Return [X, Y] of the center of cell containing provided text 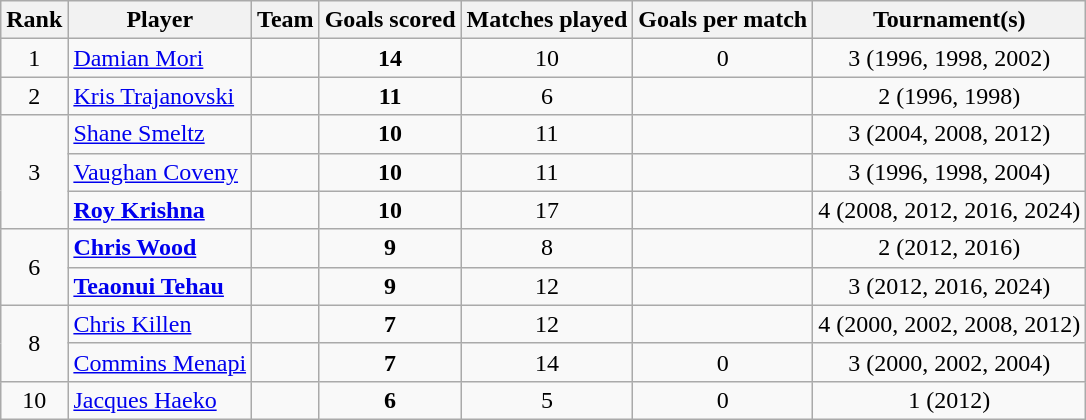
Jacques Haeko [160, 400]
3 (1996, 1998, 2002) [950, 58]
4 (2000, 2002, 2008, 2012) [950, 324]
3 (2000, 2002, 2004) [950, 362]
Rank [34, 20]
5 [547, 400]
Chris Wood [160, 248]
Vaughan Coveny [160, 172]
3 (2004, 2008, 2012) [950, 134]
Team [286, 20]
Kris Trajanovski [160, 96]
2 (2012, 2016) [950, 248]
Teaonui Tehau [160, 286]
3 (2012, 2016, 2024) [950, 286]
Damian Mori [160, 58]
2 [34, 96]
Goals scored [390, 20]
1 (2012) [950, 400]
Roy Krishna [160, 210]
Goals per match [723, 20]
1 [34, 58]
Shane Smeltz [160, 134]
3 (1996, 1998, 2004) [950, 172]
2 (1996, 1998) [950, 96]
Tournament(s) [950, 20]
Chris Killen [160, 324]
Matches played [547, 20]
Commins Menapi [160, 362]
4 (2008, 2012, 2016, 2024) [950, 210]
17 [547, 210]
Player [160, 20]
3 [34, 172]
